Locate the cell with the specified text and output its (X, Y) center coordinate. 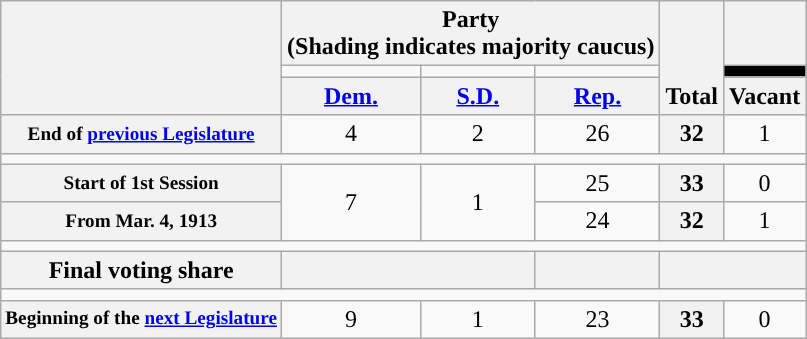
S.D. (478, 96)
7 (352, 202)
Rep. (598, 96)
End of previous Legislature (142, 134)
25 (598, 183)
4 (352, 134)
24 (598, 221)
2 (478, 134)
Dem. (352, 96)
From Mar. 4, 1913 (142, 221)
Party (Shading indicates majority caucus) (471, 34)
Final voting share (142, 270)
23 (598, 319)
Beginning of the next Legislature (142, 319)
Start of 1st Session (142, 183)
9 (352, 319)
26 (598, 134)
Vacant (764, 96)
Total (692, 58)
